Search for the cell housing the specified text and yield its (x, y) center coordinate. 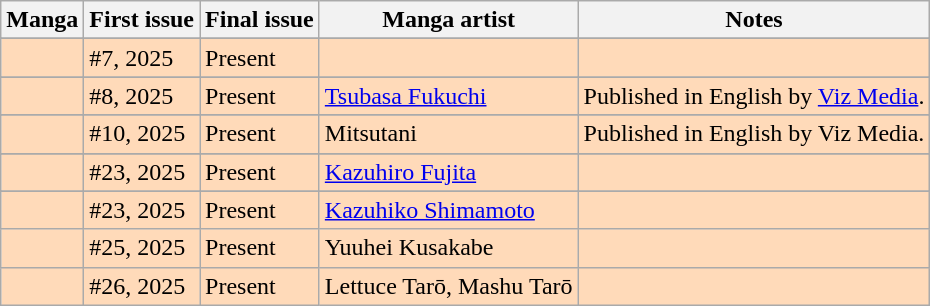
Manga artist (448, 20)
Kazuhiro Fujita (448, 172)
#10, 2025 (142, 134)
#25, 2025 (142, 248)
Manga (42, 20)
#7, 2025 (142, 58)
Tsubasa Fukuchi (448, 96)
#26, 2025 (142, 286)
Final issue (260, 20)
Mitsutani (448, 134)
Lettuce Tarō, Mashu Tarō (448, 286)
Yuuhei Kusakabe (448, 248)
Kazuhiko Shimamoto (448, 210)
Notes (754, 20)
#8, 2025 (142, 96)
First issue (142, 20)
